Extract the [x, y] coordinate from the center of the cell holding the provided text.  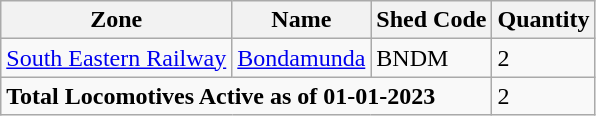
Name [302, 20]
Quantity [544, 20]
South Eastern Railway [116, 58]
Shed Code [432, 20]
BNDM [432, 58]
Bondamunda [302, 58]
Total Locomotives Active as of 01-01-2023 [246, 96]
Zone [116, 20]
